Extract the [X, Y] coordinate from the center of the cell holding the provided text.  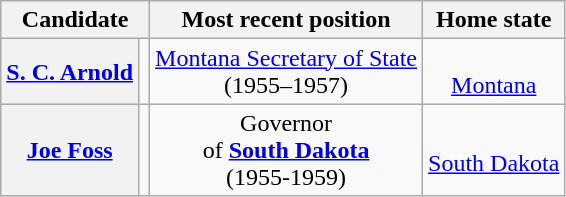
Montana [494, 72]
Governorof South Dakota(1955-1959) [286, 150]
Montana Secretary of State(1955–1957) [286, 72]
S. C. Arnold [70, 72]
Candidate [76, 20]
Joe Foss [70, 150]
Most recent position [286, 20]
South Dakota [494, 150]
Home state [494, 20]
